Return the (X, Y) coordinate for the center point of the cell that contains the specified text.  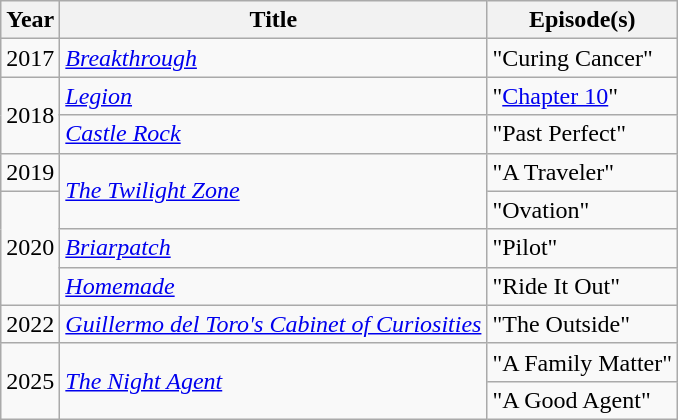
Legion (274, 96)
"A Good Agent" (582, 400)
Breakthrough (274, 58)
2020 (30, 248)
"Pilot" (582, 248)
Guillermo del Toro's Cabinet of Curiosities (274, 324)
"A Family Matter" (582, 362)
Title (274, 20)
"Curing Cancer" (582, 58)
Briarpatch (274, 248)
"Past Perfect" (582, 134)
Castle Rock (274, 134)
The Twilight Zone (274, 191)
"Chapter 10" (582, 96)
2019 (30, 172)
"Ride It Out" (582, 286)
2018 (30, 115)
"Ovation" (582, 210)
2025 (30, 381)
2017 (30, 58)
"A Traveler" (582, 172)
Year (30, 20)
"The Outside" (582, 324)
Homemade (274, 286)
The Night Agent (274, 381)
2022 (30, 324)
Episode(s) (582, 20)
